Determine the [X, Y] coordinate at the center of the cell enclosing the given text.  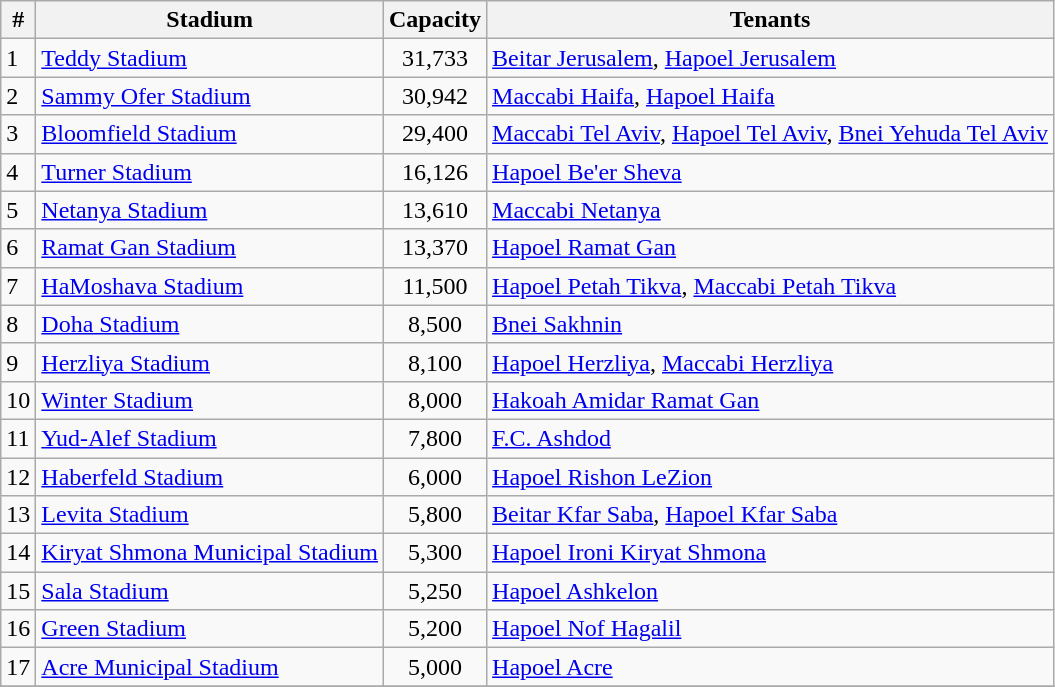
Turner Stadium [210, 172]
Hakoah Amidar Ramat Gan [770, 400]
Hapoel Rishon LeZion [770, 477]
5,000 [436, 667]
Netanya Stadium [210, 210]
Hapoel Petah Tikva, Maccabi Petah Tikva [770, 286]
8,100 [436, 362]
Bloomfield Stadium [210, 134]
Maccabi Haifa, Hapoel Haifa [770, 96]
Bnei Sakhnin [770, 324]
Sala Stadium [210, 591]
Stadium [210, 20]
14 [18, 553]
17 [18, 667]
Hapoel Be'er Sheva [770, 172]
5,800 [436, 515]
5 [18, 210]
13 [18, 515]
16 [18, 629]
29,400 [436, 134]
7 [18, 286]
2 [18, 96]
11 [18, 438]
Sammy Ofer Stadium [210, 96]
F.C. Ashdod [770, 438]
Haberfeld Stadium [210, 477]
Herzliya Stadium [210, 362]
Hapoel Herzliya, Maccabi Herzliya [770, 362]
Yud-Alef Stadium [210, 438]
4 [18, 172]
8 [18, 324]
Maccabi Tel Aviv, Hapoel Tel Aviv, Bnei Yehuda Tel Aviv [770, 134]
30,942 [436, 96]
31,733 [436, 58]
10 [18, 400]
Kiryat Shmona Municipal Stadium [210, 553]
Beitar Jerusalem, Hapoel Jerusalem [770, 58]
Ramat Gan Stadium [210, 248]
13,610 [436, 210]
Hapoel Nof Hagalil [770, 629]
9 [18, 362]
6,000 [436, 477]
8,500 [436, 324]
Levita Stadium [210, 515]
# [18, 20]
5,250 [436, 591]
13,370 [436, 248]
Hapoel Ramat Gan [770, 248]
Capacity [436, 20]
Winter Stadium [210, 400]
Teddy Stadium [210, 58]
Beitar Kfar Saba, Hapoel Kfar Saba [770, 515]
5,200 [436, 629]
1 [18, 58]
Hapoel Ironi Kiryat Shmona [770, 553]
3 [18, 134]
Acre Municipal Stadium [210, 667]
11,500 [436, 286]
7,800 [436, 438]
Hapoel Acre [770, 667]
8,000 [436, 400]
6 [18, 248]
12 [18, 477]
15 [18, 591]
HaMoshava Stadium [210, 286]
16,126 [436, 172]
Hapoel Ashkelon [770, 591]
5,300 [436, 553]
Tenants [770, 20]
Maccabi Netanya [770, 210]
Doha Stadium [210, 324]
Green Stadium [210, 629]
